From the cell containing the given text, extract its center point as [X, Y] coordinate. 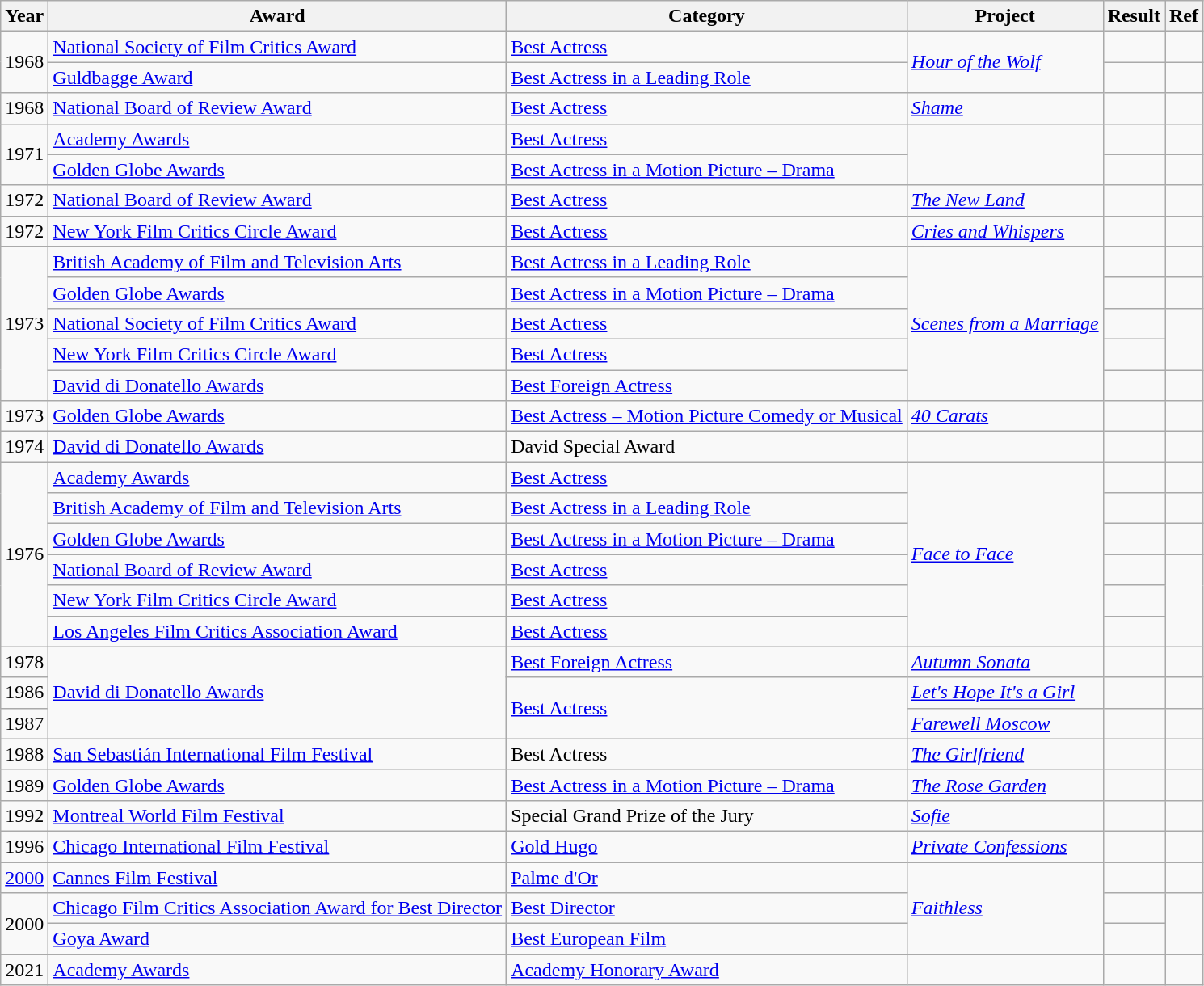
Academy Honorary Award [707, 970]
San Sebastián International Film Festival [278, 754]
Cannes Film Festival [278, 877]
1971 [24, 154]
1986 [24, 693]
Result [1134, 16]
Guldbagge Award [278, 78]
Farewell Moscow [1005, 723]
1974 [24, 447]
The Girlfriend [1005, 754]
Special Grand Prize of the Jury [707, 815]
Award [278, 16]
1978 [24, 662]
Chicago Film Critics Association Award for Best Director [278, 908]
Cries and Whispers [1005, 231]
Best European Film [707, 939]
Let's Hope It's a Girl [1005, 693]
Category [707, 16]
Ref [1185, 16]
Shame [1005, 108]
1992 [24, 815]
Project [1005, 16]
The New Land [1005, 200]
Chicago International Film Festival [278, 846]
1976 [24, 554]
Faithless [1005, 908]
Goya Award [278, 939]
1996 [24, 846]
1989 [24, 785]
Hour of the Wolf [1005, 62]
Private Confessions [1005, 846]
Best Director [707, 908]
1987 [24, 723]
2021 [24, 970]
Sofie [1005, 815]
Los Angeles Film Critics Association Award [278, 631]
40 Carats [1005, 416]
Palme d'Or [707, 877]
Scenes from a Marriage [1005, 323]
Gold Hugo [707, 846]
David Special Award [707, 447]
1988 [24, 754]
Montreal World Film Festival [278, 815]
Year [24, 16]
Face to Face [1005, 554]
Autumn Sonata [1005, 662]
Best Actress – Motion Picture Comedy or Musical [707, 416]
The Rose Garden [1005, 785]
